Return the [X, Y] coordinate for the center point of the cell that contains the specified text.  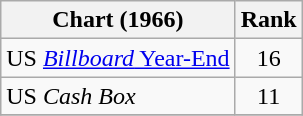
Rank [268, 20]
11 [268, 96]
Chart (1966) [118, 20]
16 [268, 58]
US Billboard Year-End [118, 58]
US Cash Box [118, 96]
